Provide the [X, Y] coordinate of the cell's center where the given text is located.  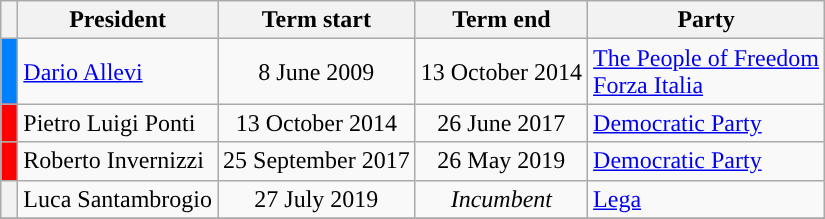
26 May 2019 [501, 161]
27 July 2019 [317, 199]
Dario Allevi [118, 72]
Term start [317, 20]
Roberto Invernizzi [118, 161]
Party [706, 20]
Lega [706, 199]
26 June 2017 [501, 123]
Incumbent [501, 199]
President [118, 20]
Luca Santambrogio [118, 199]
8 June 2009 [317, 72]
Pietro Luigi Ponti [118, 123]
Term end [501, 20]
25 September 2017 [317, 161]
The People of FreedomForza Italia [706, 72]
